Output the [X, Y] coordinate of the center of the cell containing the given text.  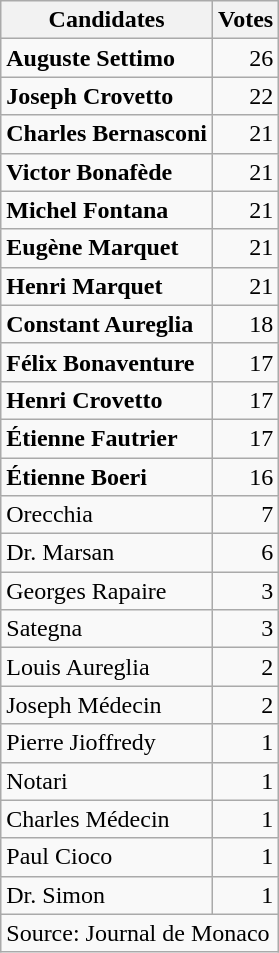
Joseph Crovetto [107, 96]
Pierre Jioffredy [107, 743]
Henri Marquet [107, 286]
Georges Rapaire [107, 591]
Henri Crovetto [107, 400]
18 [245, 324]
Étienne Fautrier [107, 438]
Auguste Settimo [107, 58]
Eugène Marquet [107, 248]
Louis Aureglia [107, 667]
Notari [107, 781]
Source: Journal de Monaco [140, 933]
Étienne Boeri [107, 477]
16 [245, 477]
Paul Cioco [107, 857]
Charles Médecin [107, 819]
Joseph Médecin [107, 705]
26 [245, 58]
Victor Bonafède [107, 172]
Michel Fontana [107, 210]
Charles Bernasconi [107, 134]
Dr. Marsan [107, 553]
7 [245, 515]
22 [245, 96]
Constant Aureglia [107, 324]
Votes [245, 20]
6 [245, 553]
Félix Bonaventure [107, 362]
Sategna [107, 629]
Orecchia [107, 515]
Dr. Simon [107, 895]
Candidates [107, 20]
